Provide the (X, Y) coordinate of the cell's center where the given text is located.  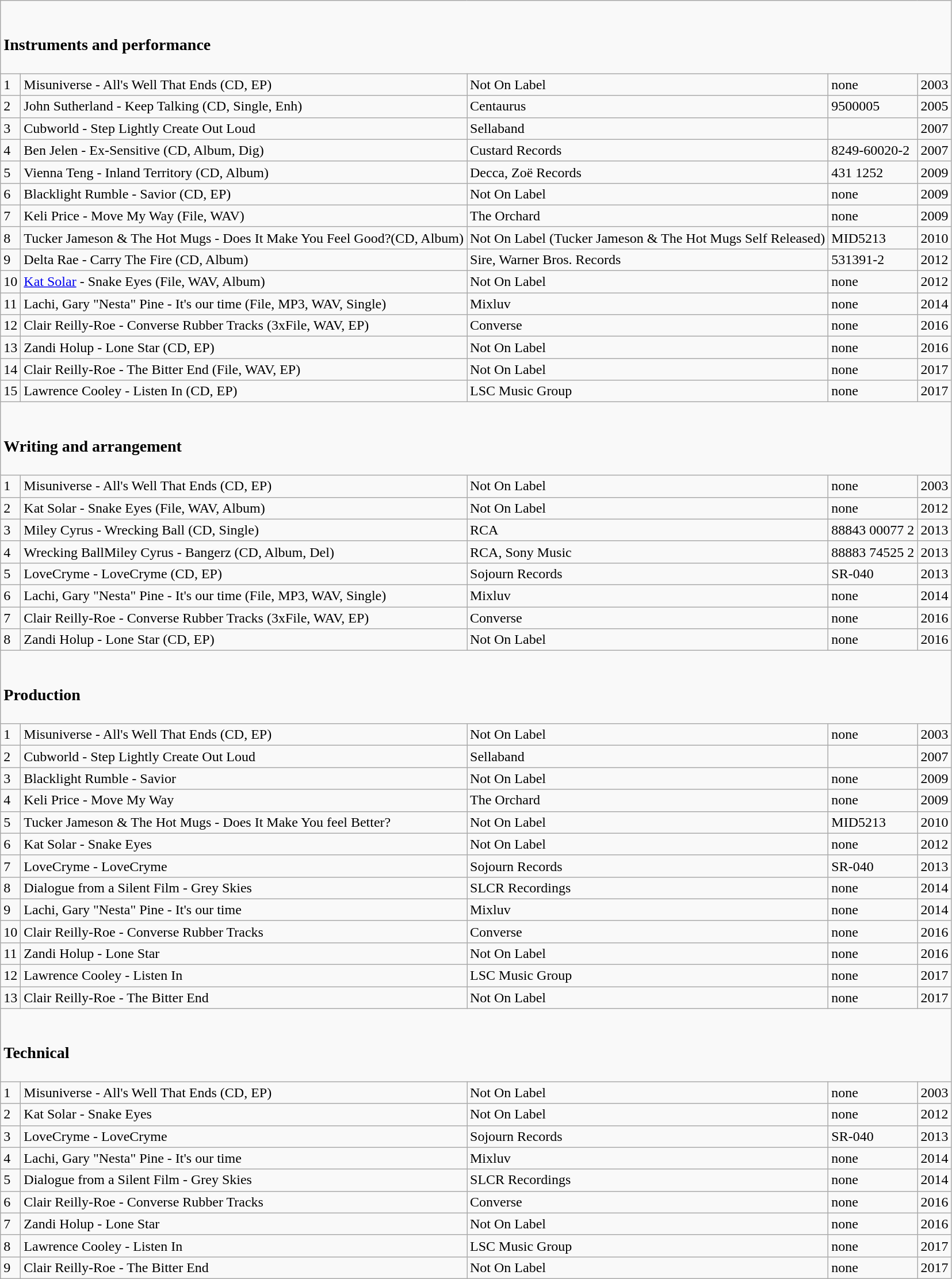
Blacklight Rumble - Savior (244, 778)
8249-60020-2 (873, 150)
Blacklight Rumble - Savior (CD, EP) (244, 194)
Custard Records (648, 150)
Production (476, 687)
Lawrence Cooley - Listen In (CD, EP) (244, 391)
Not On Label (Tucker Jameson & The Hot Mugs Self Released) (648, 238)
Instruments and performance (476, 37)
Tucker Jameson & The Hot Mugs - Does It Make You feel Better? (244, 822)
Writing and arrangement (476, 438)
15 (10, 391)
Wrecking BallMiley Cyrus - Bangerz (CD, Album, Del) (244, 552)
Keli Price - Move My Way (244, 800)
Miley Cyrus - Wrecking Ball (CD, Single) (244, 530)
RCA (648, 530)
431 1252 (873, 172)
88843 00077 2 (873, 530)
531391-2 (873, 259)
Technical (476, 1045)
Delta Rae - Carry The Fire (CD, Album) (244, 259)
LoveCryme - LoveCryme (CD, EP) (244, 574)
2005 (934, 106)
14 (10, 369)
88883 74525 2 (873, 552)
Vienna Teng - Inland Territory (CD, Album) (244, 172)
Centaurus (648, 106)
Decca, Zoë Records (648, 172)
Ben Jelen - Ex-Sensitive (CD, Album, Dig) (244, 150)
Tucker Jameson & The Hot Mugs - Does It Make You Feel Good?(CD, Album) (244, 238)
John Sutherland - Keep Talking (CD, Single, Enh) (244, 106)
9500005 (873, 106)
Clair Reilly-Roe - The Bitter End (File, WAV, EP) (244, 369)
Sire, Warner Bros. Records (648, 259)
RCA, Sony Music (648, 552)
Keli Price - Move My Way (File, WAV) (244, 216)
